Extract the (X, Y) coordinate from the center of the cell holding the provided text.  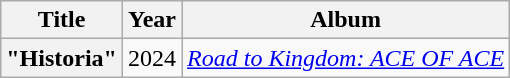
Road to Kingdom: ACE OF ACE (346, 58)
Year (152, 20)
2024 (152, 58)
Title (62, 20)
"Historia" (62, 58)
Album (346, 20)
